Pinpoint the cell where the given text exists, returning its [X, Y] midpoint coordinate. 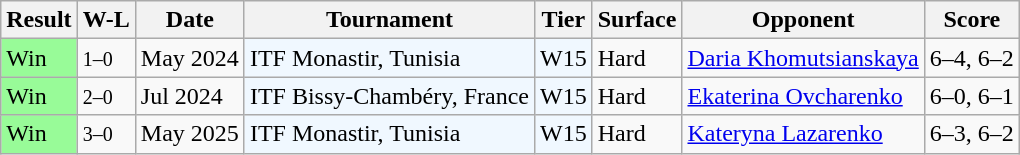
May 2024 [190, 58]
Daria Khomutsianskaya [803, 58]
6–4, 6–2 [972, 58]
Jul 2024 [190, 96]
3–0 [106, 134]
6–0, 6–1 [972, 96]
Tournament [389, 20]
ITF Bissy-Chambéry, France [389, 96]
Score [972, 20]
W-L [106, 20]
Result [39, 20]
Ekaterina Ovcharenko [803, 96]
Opponent [803, 20]
Date [190, 20]
1–0 [106, 58]
Tier [564, 20]
May 2025 [190, 134]
Surface [637, 20]
6–3, 6–2 [972, 134]
2–0 [106, 96]
Kateryna Lazarenko [803, 134]
